Search for the cell housing the specified text and yield its [X, Y] center coordinate. 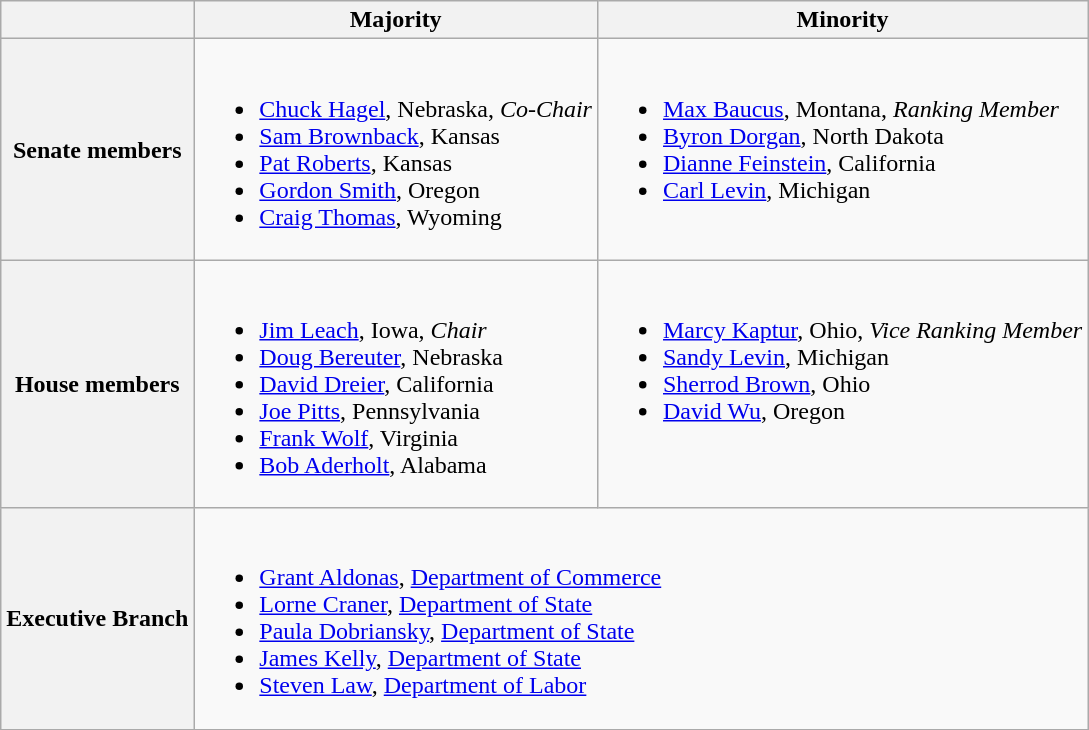
Senate members [98, 150]
Majority [396, 20]
Executive Branch [98, 618]
House members [98, 384]
Chuck Hagel, Nebraska, Co-ChairSam Brownback, KansasPat Roberts, KansasGordon Smith, OregonCraig Thomas, Wyoming [396, 150]
Jim Leach, Iowa, ChairDoug Bereuter, NebraskaDavid Dreier, CaliforniaJoe Pitts, PennsylvaniaFrank Wolf, VirginiaBob Aderholt, Alabama [396, 384]
Max Baucus, Montana, Ranking MemberByron Dorgan, North DakotaDianne Feinstein, CaliforniaCarl Levin, Michigan [842, 150]
Marcy Kaptur, Ohio, Vice Ranking MemberSandy Levin, MichiganSherrod Brown, OhioDavid Wu, Oregon [842, 384]
Minority [842, 20]
